Output the (x, y) coordinate of the center of the cell containing the given text.  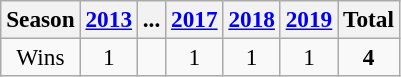
... (151, 19)
2013 (108, 19)
Season (40, 19)
Total (369, 19)
2019 (308, 19)
4 (369, 57)
Wins (40, 57)
2017 (194, 19)
2018 (252, 19)
